Search for the cell housing the specified text and yield its [x, y] center coordinate. 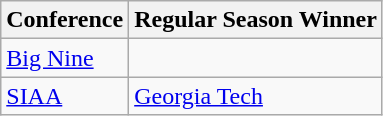
Conference [65, 20]
Regular Season Winner [256, 20]
Big Nine [65, 58]
SIAA [65, 96]
Georgia Tech [256, 96]
